Extract the [x, y] coordinate from the center of the cell holding the provided text.  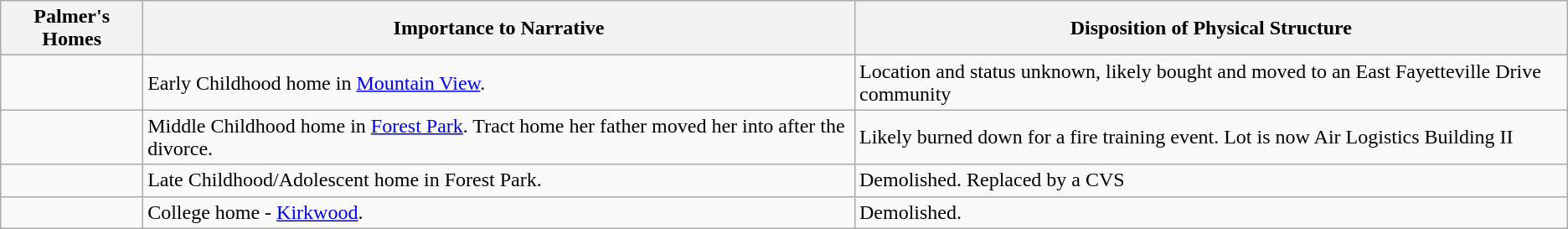
Location and status unknown, likely bought and moved to an East Fayetteville Drive community [1211, 82]
Late Childhood/Adolescent home in Forest Park. [499, 180]
Importance to Narrative [499, 29]
Disposition of Physical Structure [1211, 29]
Palmer's Homes [72, 29]
College home - Kirkwood. [499, 212]
Middle Childhood home in Forest Park. Tract home her father moved her into after the divorce. [499, 138]
Demolished. Replaced by a CVS [1211, 180]
Likely burned down for a fire training event. Lot is now Air Logistics Building II [1211, 138]
Early Childhood home in Mountain View. [499, 82]
Demolished. [1211, 212]
